From the cell containing the given text, extract its center point as (X, Y) coordinate. 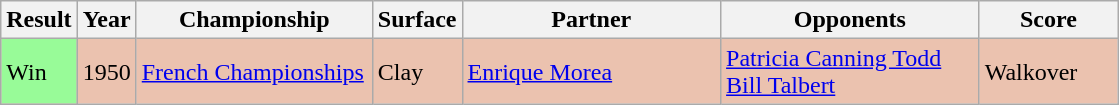
Result (39, 20)
Championship (254, 20)
Win (39, 72)
1950 (106, 72)
French Championships (254, 72)
Enrique Morea (592, 72)
Surface (417, 20)
Score (1048, 20)
Partner (592, 20)
Patricia Canning Todd Bill Talbert (850, 72)
Opponents (850, 20)
Clay (417, 72)
Year (106, 20)
Walkover (1048, 72)
